For the text-containing cell, return its midpoint in (X, Y) coordinate format. 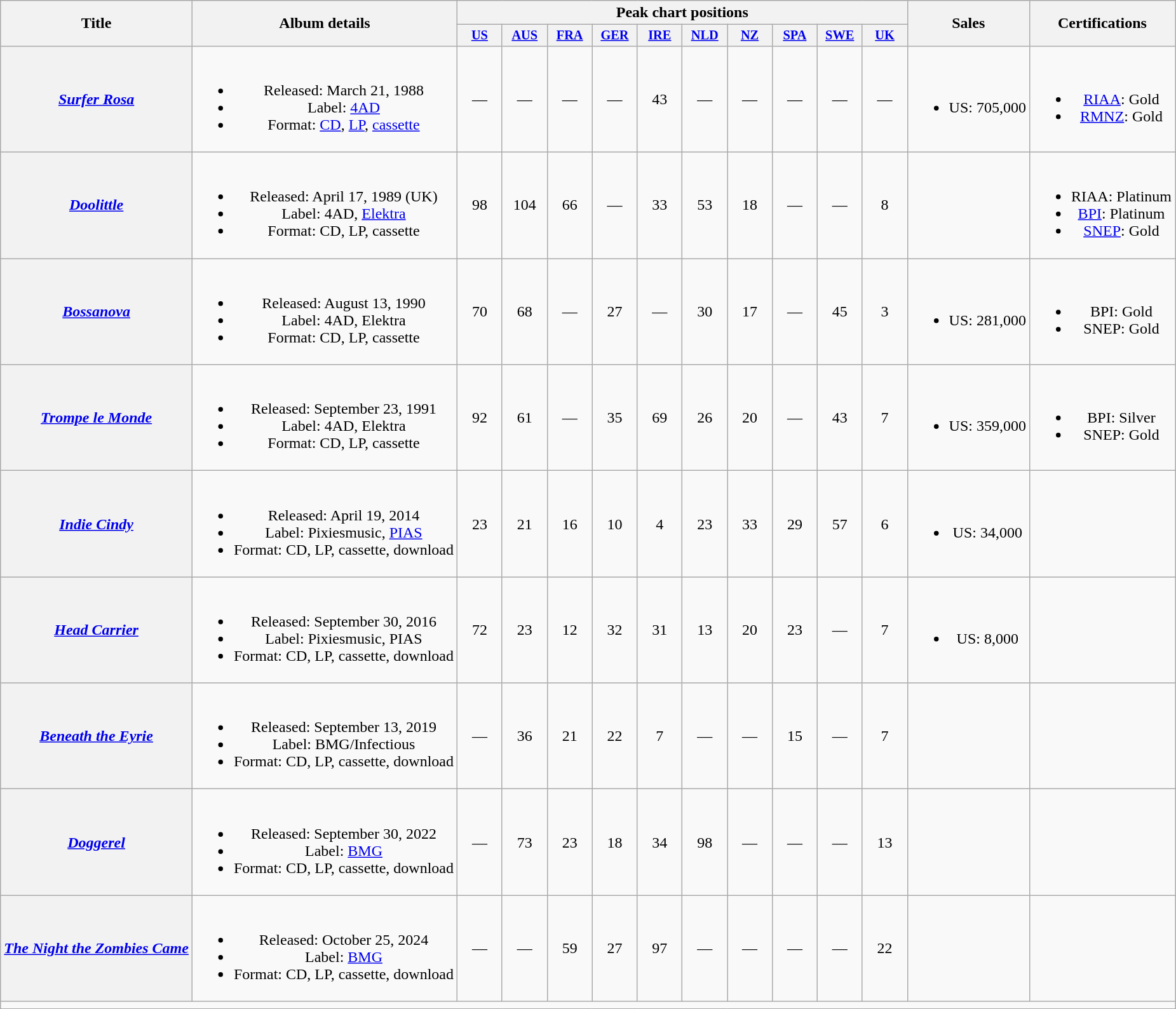
97 (659, 948)
Bossanova (97, 311)
RIAA: GoldRMNZ: Gold (1102, 99)
57 (840, 524)
AUS (525, 36)
16 (569, 524)
Album details (324, 24)
6 (884, 524)
32 (615, 630)
26 (705, 418)
Title (97, 24)
The Night the Zombies Came (97, 948)
Released: August 13, 1990Label: 4AD, ElektraFormat: CD, LP, cassette (324, 311)
Released: September 30, 2022Label: BMGFormat: CD, LP, cassette, download (324, 843)
US: 281,000 (968, 311)
30 (705, 311)
104 (525, 206)
SWE (840, 36)
GER (615, 36)
US: 705,000 (968, 99)
Released: September 13, 2019Label: BMG/InfectiousFormat: CD, LP, cassette, download (324, 736)
Sales (968, 24)
US (480, 36)
Doggerel (97, 843)
53 (705, 206)
BPI: GoldSNEP: Gold (1102, 311)
35 (615, 418)
92 (480, 418)
SPA (794, 36)
69 (659, 418)
US: 8,000 (968, 630)
Head Carrier (97, 630)
Beneath the Eyrie (97, 736)
70 (480, 311)
72 (480, 630)
UK (884, 36)
15 (794, 736)
Indie Cindy (97, 524)
31 (659, 630)
FRA (569, 36)
17 (750, 311)
3 (884, 311)
NLD (705, 36)
Released: September 23, 1991Label: 4AD, ElektraFormat: CD, LP, cassette (324, 418)
US: 359,000 (968, 418)
Released: April 17, 1989 (UK)Label: 4AD, ElektraFormat: CD, LP, cassette (324, 206)
NZ (750, 36)
Certifications (1102, 24)
RIAA: PlatinumBPI: PlatinumSNEP: Gold (1102, 206)
Trompe le Monde (97, 418)
Released: March 21, 1988Label: 4ADFormat: CD, LP, cassette (324, 99)
45 (840, 311)
Released: October 25, 2024Label: BMGFormat: CD, LP, cassette, download (324, 948)
Peak chart positions (682, 13)
61 (525, 418)
34 (659, 843)
4 (659, 524)
Released: September 30, 2016Label: Pixiesmusic, PIASFormat: CD, LP, cassette, download (324, 630)
BPI: SilverSNEP: Gold (1102, 418)
36 (525, 736)
US: 34,000 (968, 524)
8 (884, 206)
Released: April 19, 2014Label: Pixiesmusic, PIASFormat: CD, LP, cassette, download (324, 524)
59 (569, 948)
29 (794, 524)
Doolittle (97, 206)
Surfer Rosa (97, 99)
73 (525, 843)
10 (615, 524)
68 (525, 311)
12 (569, 630)
66 (569, 206)
IRE (659, 36)
